Capture the cell that displays the provided text and extract its (x, y) central coordinate. 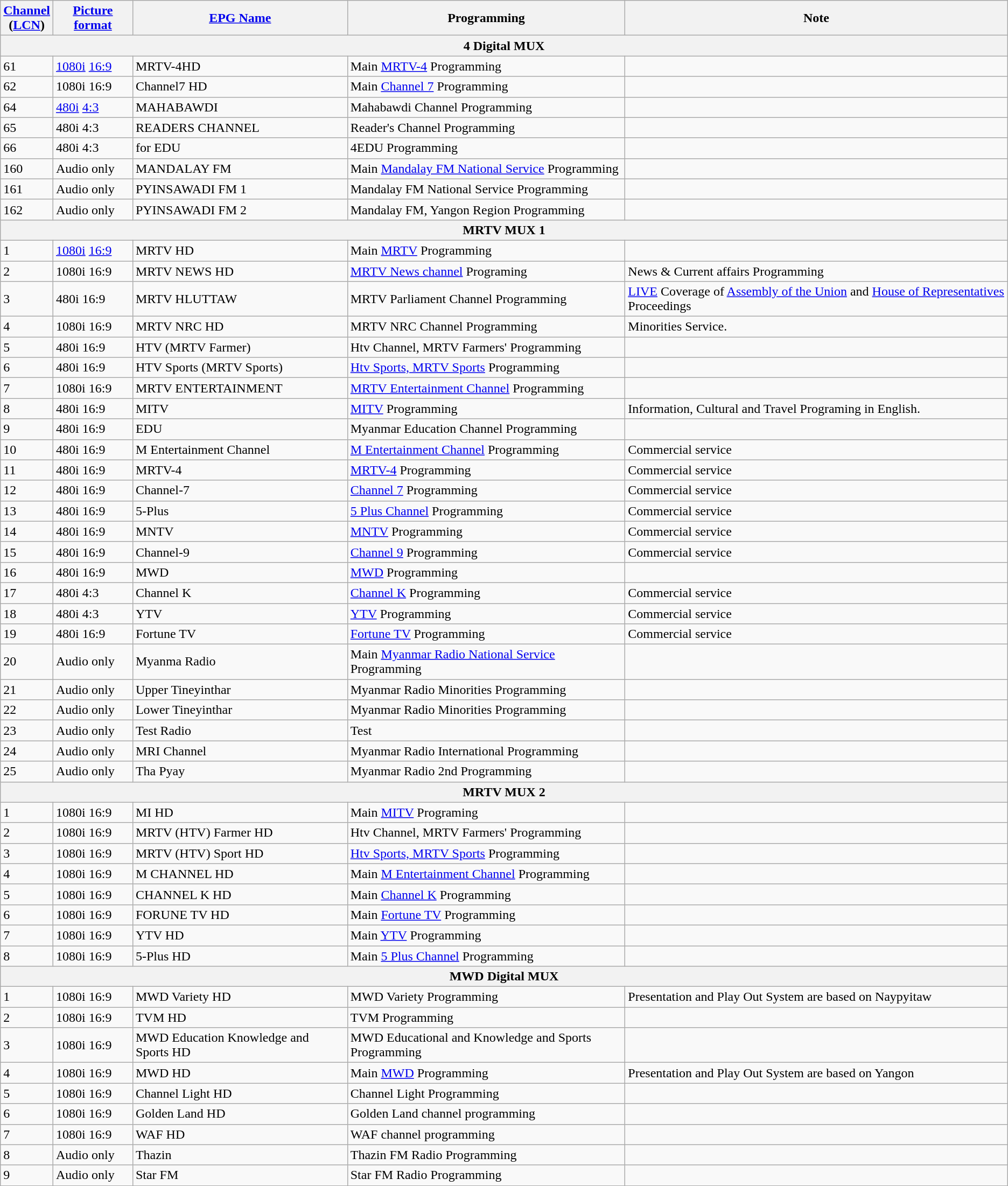
Note (816, 18)
Fortune TV (240, 634)
MRTV-4HD (240, 66)
YTV HD (240, 935)
Mahabawdi Channel Programming (486, 107)
Main MITV Programing (486, 812)
READERS CHANNEL (240, 128)
19 (27, 634)
Reader's Channel Programming (486, 128)
MRTV (HTV) Farmer HD (240, 833)
Presentation and Play Out System are based on Yangon (816, 1073)
18 (27, 613)
Upper Tineyinthar (240, 690)
Channel Light HD (240, 1093)
MRI Channel (240, 751)
Main Channel K Programming (486, 894)
Tha Pyay (240, 771)
23 (27, 731)
Main YTV Programming (486, 935)
TVM HD (240, 1017)
Mandalay FM National Service Programming (486, 189)
14 (27, 531)
MRTV MUX 1 (504, 230)
10 (27, 450)
5-Plus HD (240, 956)
15 (27, 552)
WAF channel programming (486, 1134)
Star FM (240, 1175)
MAHABAWDI (240, 107)
Lower Tineyinthar (240, 710)
66 (27, 148)
Programming (486, 18)
MNTV Programming (486, 531)
Main MRTV-4 Programming (486, 66)
MRTV NEWS HD (240, 271)
Channel 7 Programming (486, 490)
24 (27, 751)
Channel 9 Programming (486, 552)
64 (27, 107)
13 (27, 511)
CHANNEL K HD (240, 894)
MRTV (HTV) Sport HD (240, 853)
MWD Programming (486, 572)
Thazin (240, 1155)
Presentation and Play Out System are based on Naypyitaw (816, 997)
MWD Education Knowledge and Sports HD (240, 1045)
MANDALAY FM (240, 169)
Test (486, 731)
Test Radio (240, 731)
Channel Light Programming (486, 1093)
MWD Variety Programming (486, 997)
Channel (LCN) (27, 18)
MWD Digital MUX (504, 977)
11 (27, 470)
Mandalay FM, Yangon Region Programming (486, 209)
5-Plus (240, 511)
MRTV ENTERTAINMENT (240, 388)
MWD (240, 572)
MRTV Parliament Channel Programming (486, 299)
MRTV HLUTTAW (240, 299)
MWD Educational and Knowledge and Sports Programming (486, 1045)
MNTV (240, 531)
21 (27, 690)
4 Digital MUX (504, 46)
Star FM Radio Programming (486, 1175)
Channel7 HD (240, 87)
12 (27, 490)
WAF HD (240, 1134)
MRTV News channel Programing (486, 271)
MRTV NRC Channel Programming (486, 327)
YTV Programming (486, 613)
16 (27, 572)
Main MWD Programming (486, 1073)
MRTV Entertainment Channel Programming (486, 388)
YTV (240, 613)
Golden Land HD (240, 1114)
Channel-9 (240, 552)
MRTV-4 (240, 470)
PYINSAWADI FM 1 (240, 189)
EDU (240, 429)
LIVE Coverage of Assembly of the Union and House of Representatives Proceedings (816, 299)
MRTV-4 Programming (486, 470)
MRTV NRC HD (240, 327)
22 (27, 710)
Myanmar Radio 2nd Programming (486, 771)
5 Plus Channel Programming (486, 511)
Myanmar Education Channel Programming (486, 429)
Picture format (93, 18)
160 (27, 169)
MWD HD (240, 1073)
Myanmar Radio International Programming (486, 751)
Main Mandalay FM National Service Programming (486, 169)
Myanma Radio (240, 662)
Golden Land channel programming (486, 1114)
Information, Cultural and Travel Programing in English. (816, 409)
MWD Variety HD (240, 997)
MRTV MUX 2 (504, 792)
Channel K (240, 593)
M Entertainment Channel Programming (486, 450)
Channel-7 (240, 490)
EPG Name (240, 18)
Main Channel 7 Programming (486, 87)
Channel K Programming (486, 593)
Main 5 Plus Channel Programming (486, 956)
HTV (MRTV Farmer) (240, 347)
MI HD (240, 812)
Minorities Service. (816, 327)
161 (27, 189)
TVM Programming (486, 1017)
M CHANNEL HD (240, 874)
MITV Programming (486, 409)
M Entertainment Channel (240, 450)
25 (27, 771)
MITV (240, 409)
Thazin FM Radio Programming (486, 1155)
News & Current affairs Programming (816, 271)
FORUNE TV HD (240, 915)
Main MRTV Programming (486, 250)
Main Myanmar Radio National Service Programming (486, 662)
Fortune TV Programming (486, 634)
PYINSAWADI FM 2 (240, 209)
4EDU Programming (486, 148)
Main M Entertainment Channel Programming (486, 874)
17 (27, 593)
HTV Sports (MRTV Sports) (240, 368)
162 (27, 209)
MRTV HD (240, 250)
61 (27, 66)
Main Fortune TV Programming (486, 915)
62 (27, 87)
65 (27, 128)
20 (27, 662)
for EDU (240, 148)
